Search for the cell housing the specified text and yield its (X, Y) center coordinate. 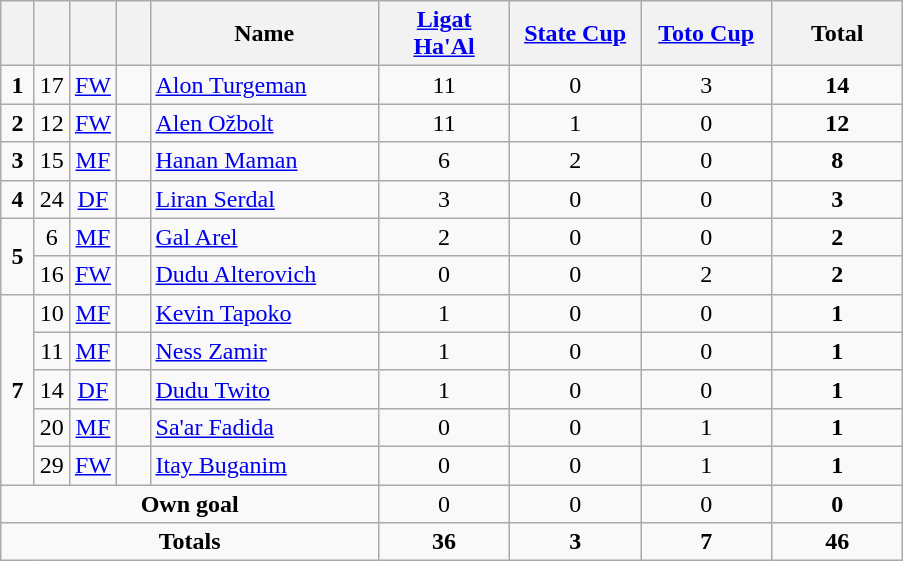
4 (18, 199)
Alon Turgeman (264, 85)
17 (52, 85)
Sa'ar Fadida (264, 427)
10 (52, 313)
Totals (190, 542)
Name (264, 34)
29 (52, 465)
State Cup (576, 34)
15 (52, 161)
Alen Ožbolt (264, 123)
Dudu Twito (264, 389)
Dudu Alterovich (264, 275)
24 (52, 199)
Own goal (190, 503)
Liran Serdal (264, 199)
Hanan Maman (264, 161)
16 (52, 275)
8 (838, 161)
Ligat Ha'Al (444, 34)
46 (838, 542)
36 (444, 542)
Gal Arel (264, 237)
Kevin Tapoko (264, 313)
5 (18, 256)
20 (52, 427)
Ness Zamir (264, 351)
Itay Buganim (264, 465)
Toto Cup (706, 34)
Total (838, 34)
